Identify which cell holds the provided text, then report its (X, Y) central coordinate. 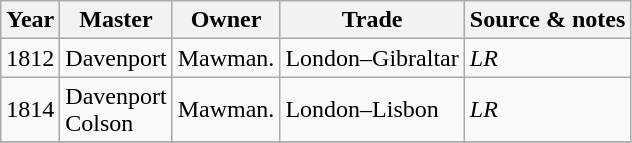
Owner (226, 20)
Davenport (116, 58)
Trade (372, 20)
London–Lisbon (372, 110)
1812 (30, 58)
Year (30, 20)
DavenportColson (116, 110)
Master (116, 20)
Source & notes (548, 20)
1814 (30, 110)
London–Gibraltar (372, 58)
